Identify which cell holds the provided text, then report its [X, Y] central coordinate. 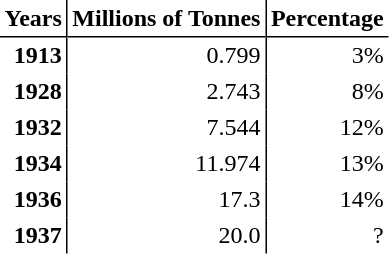
3% [328, 56]
1928 [34, 92]
1937 [34, 236]
8% [328, 92]
Years [34, 18]
Millions of Tonnes [166, 18]
17.3 [166, 200]
2.743 [166, 92]
1913 [34, 56]
Percentage [328, 18]
7.544 [166, 128]
1932 [34, 128]
1934 [34, 164]
20.0 [166, 236]
11.974 [166, 164]
14% [328, 200]
1936 [34, 200]
13% [328, 164]
0.799 [166, 56]
? [328, 236]
12% [328, 128]
